Scan for the cell matching the given text and deliver its (x, y) coordinate at center. 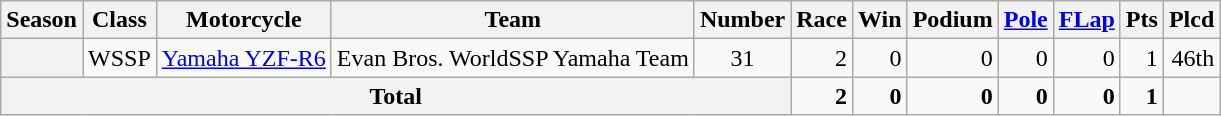
WSSP (119, 58)
Pole (1026, 20)
Yamaha YZF-R6 (244, 58)
Total (396, 96)
31 (742, 58)
Evan Bros. WorldSSP Yamaha Team (512, 58)
Class (119, 20)
Plcd (1191, 20)
Race (822, 20)
46th (1191, 58)
Number (742, 20)
Podium (952, 20)
Team (512, 20)
Pts (1142, 20)
Win (880, 20)
FLap (1086, 20)
Motorcycle (244, 20)
Season (42, 20)
